Provide the [x, y] coordinate of the cell's center where the given text is located.  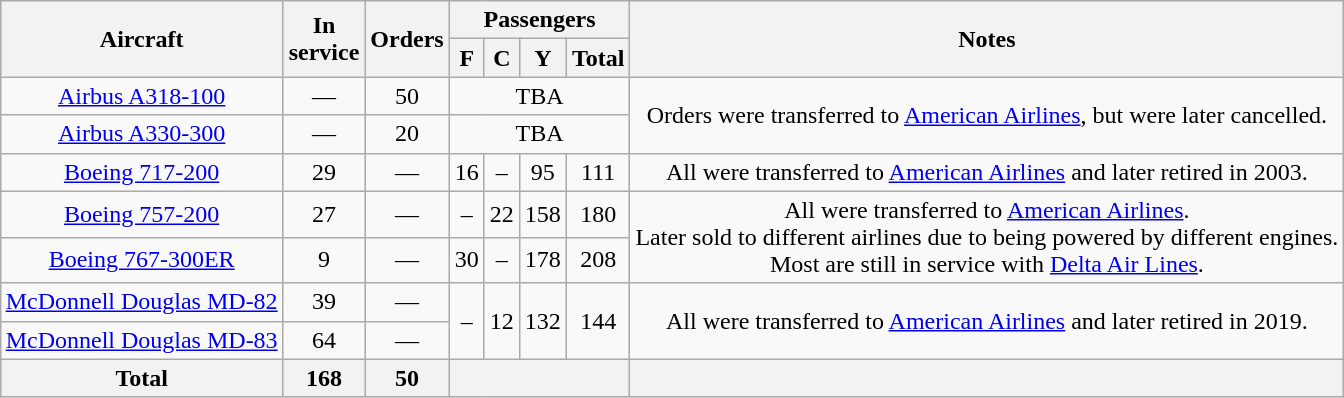
Boeing 767-300ER [142, 260]
Orders were transferred to American Airlines, but were later cancelled. [987, 115]
144 [598, 321]
180 [598, 214]
132 [542, 321]
All were transferred to American Airlines and later retired in 2003. [987, 172]
Orders [407, 39]
178 [542, 260]
McDonnell Douglas MD-83 [142, 340]
Notes [987, 39]
27 [324, 214]
95 [542, 172]
Aircraft [142, 39]
20 [407, 134]
111 [598, 172]
Boeing 757-200 [142, 214]
Boeing 717-200 [142, 172]
Airbus A318-100 [142, 96]
Passengers [540, 20]
Inservice [324, 39]
64 [324, 340]
9 [324, 260]
16 [466, 172]
30 [466, 260]
Airbus A330-300 [142, 134]
F [466, 58]
168 [324, 378]
C [502, 58]
22 [502, 214]
All were transferred to American Airlines and later retired in 2019. [987, 321]
Y [542, 58]
McDonnell Douglas MD-82 [142, 302]
158 [542, 214]
208 [598, 260]
12 [502, 321]
39 [324, 302]
29 [324, 172]
